For the text-containing cell, return its midpoint in [X, Y] coordinate format. 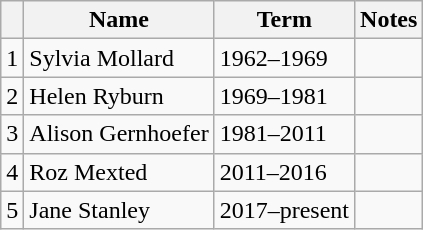
4 [12, 172]
1981–2011 [284, 134]
Roz Mexted [119, 172]
1969–1981 [284, 96]
5 [12, 210]
2 [12, 96]
3 [12, 134]
2017–present [284, 210]
Notes [389, 20]
1962–1969 [284, 58]
2011–2016 [284, 172]
Sylvia Mollard [119, 58]
Name [119, 20]
Jane Stanley [119, 210]
Term [284, 20]
Helen Ryburn [119, 96]
Alison Gernhoefer [119, 134]
1 [12, 58]
